Detect which cell encompasses the target text, then output its (x, y) center coordinate. 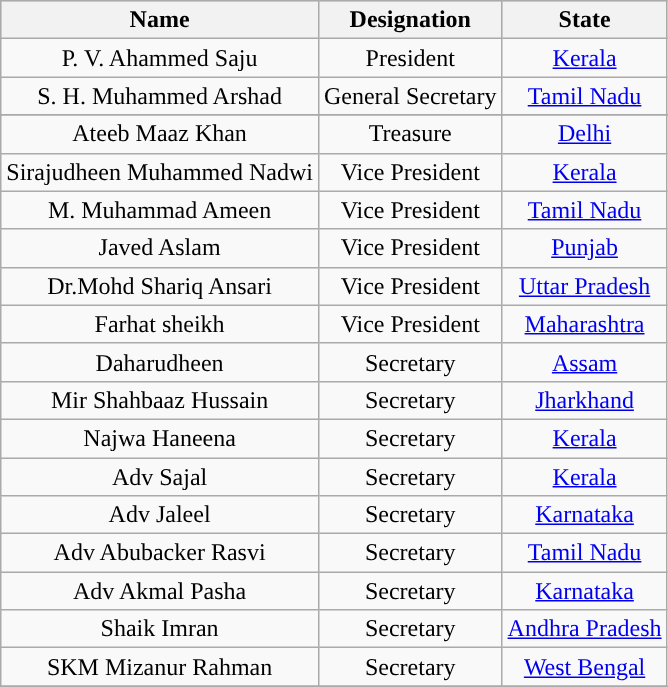
Daharudheen (160, 362)
M. Muhammad Ameen (160, 210)
Jharkhand (584, 400)
Sirajudheen Muhammed Nadwi (160, 172)
Treasure (410, 134)
Mir Shahbaaz Hussain (160, 400)
Assam (584, 362)
Javed Aslam (160, 248)
S. H. Muhammed Arshad (160, 96)
Maharashtra (584, 324)
State (584, 20)
Farhat sheikh (160, 324)
P. V. Ahammed Saju (160, 58)
Uttar Pradesh (584, 286)
Name (160, 20)
Punjab (584, 248)
Najwa Haneena (160, 438)
SKM Mizanur Rahman (160, 667)
General Secretary (410, 96)
West Bengal (584, 667)
Adv Abubacker Rasvi (160, 553)
Ateeb Maaz Khan (160, 134)
Shaik Imran (160, 629)
Adv Sajal (160, 477)
Delhi (584, 134)
Adv Jaleel (160, 515)
President (410, 58)
Designation (410, 20)
Dr.Mohd Shariq Ansari (160, 286)
Adv Akmal Pasha (160, 591)
Andhra Pradesh (584, 629)
